Search for the cell housing the specified text and yield its [x, y] center coordinate. 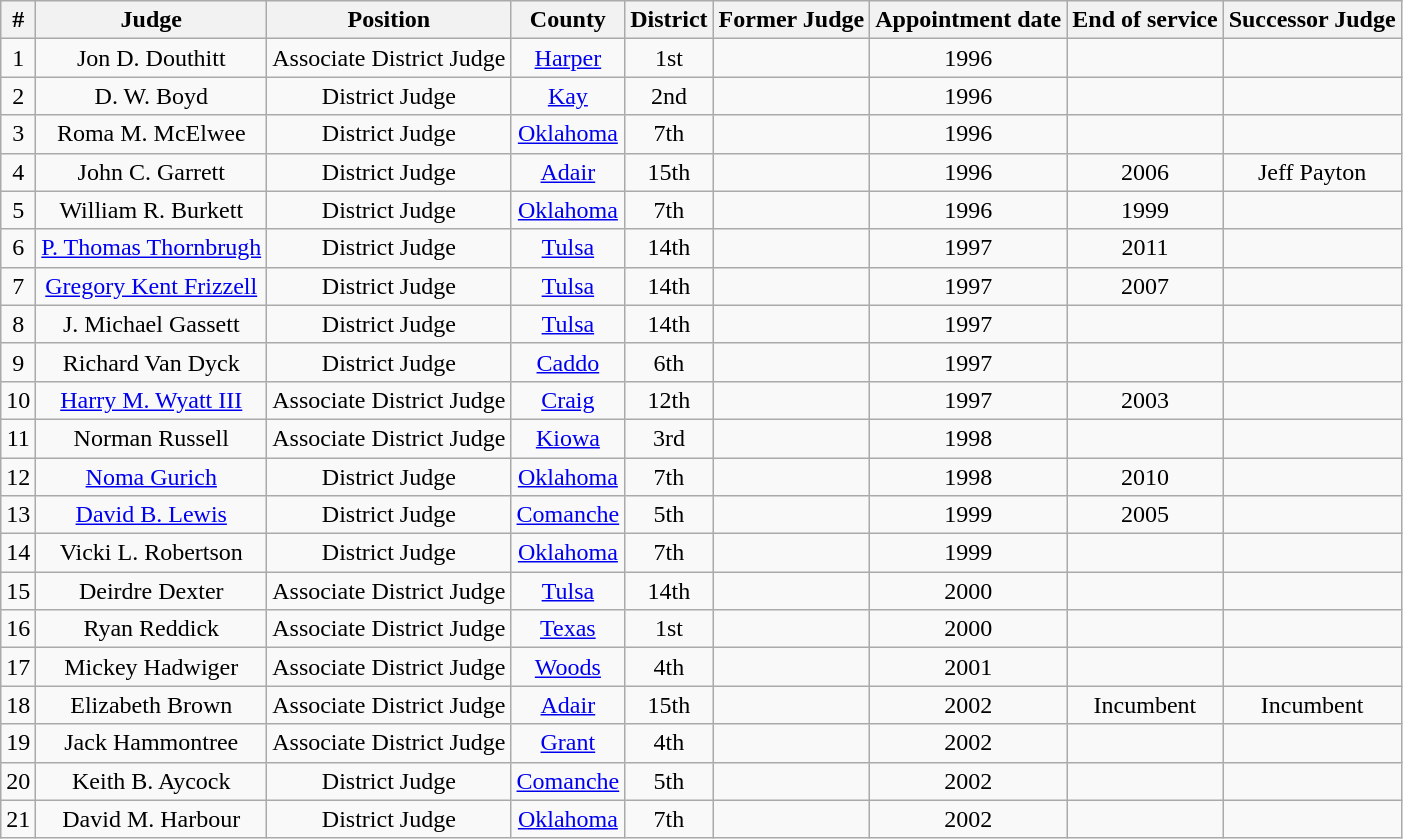
3 [18, 134]
6 [18, 248]
John C. Garrett [152, 172]
Ryan Reddick [152, 629]
David M. Harbour [152, 819]
2003 [1145, 400]
6th [669, 362]
15 [18, 591]
Gregory Kent Frizzell [152, 286]
Harper [568, 58]
Richard Van Dyck [152, 362]
District [669, 20]
Judge [152, 20]
End of service [1145, 20]
David B. Lewis [152, 515]
County [568, 20]
William R. Burkett [152, 210]
2 [18, 96]
2007 [1145, 286]
Jon D. Douthitt [152, 58]
D. W. Boyd [152, 96]
Roma M. McElwee [152, 134]
11 [18, 438]
Vicki L. Robertson [152, 553]
12th [669, 400]
Deirdre Dexter [152, 591]
21 [18, 819]
Kay [568, 96]
Woods [568, 667]
Harry M. Wyatt III [152, 400]
16 [18, 629]
2005 [1145, 515]
8 [18, 324]
Mickey Hadwiger [152, 667]
Appointment date [968, 20]
12 [18, 477]
1 [18, 58]
2nd [669, 96]
3rd [669, 438]
14 [18, 553]
Norman Russell [152, 438]
Elizabeth Brown [152, 705]
Successor Judge [1312, 20]
20 [18, 781]
Keith B. Aycock [152, 781]
Jack Hammontree [152, 743]
J. Michael Gassett [152, 324]
Grant [568, 743]
5 [18, 210]
13 [18, 515]
2006 [1145, 172]
Caddo [568, 362]
# [18, 20]
P. Thomas Thornbrugh [152, 248]
Texas [568, 629]
2001 [968, 667]
2010 [1145, 477]
19 [18, 743]
10 [18, 400]
9 [18, 362]
Craig [568, 400]
18 [18, 705]
2011 [1145, 248]
Kiowa [568, 438]
4 [18, 172]
Noma Gurich [152, 477]
Jeff Payton [1312, 172]
17 [18, 667]
Former Judge [792, 20]
Position [389, 20]
7 [18, 286]
